Return the (x, y) coordinate for the center point of the cell that contains the specified text.  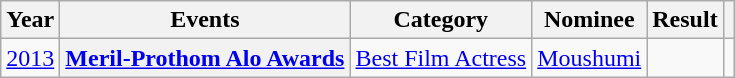
Best Film Actress (441, 58)
Meril-Prothom Alo Awards (205, 58)
Result (685, 20)
Moushumi (590, 58)
Nominee (590, 20)
2013 (30, 58)
Year (30, 20)
Events (205, 20)
Category (441, 20)
